Pinpoint the cell where the given text exists, returning its (x, y) midpoint coordinate. 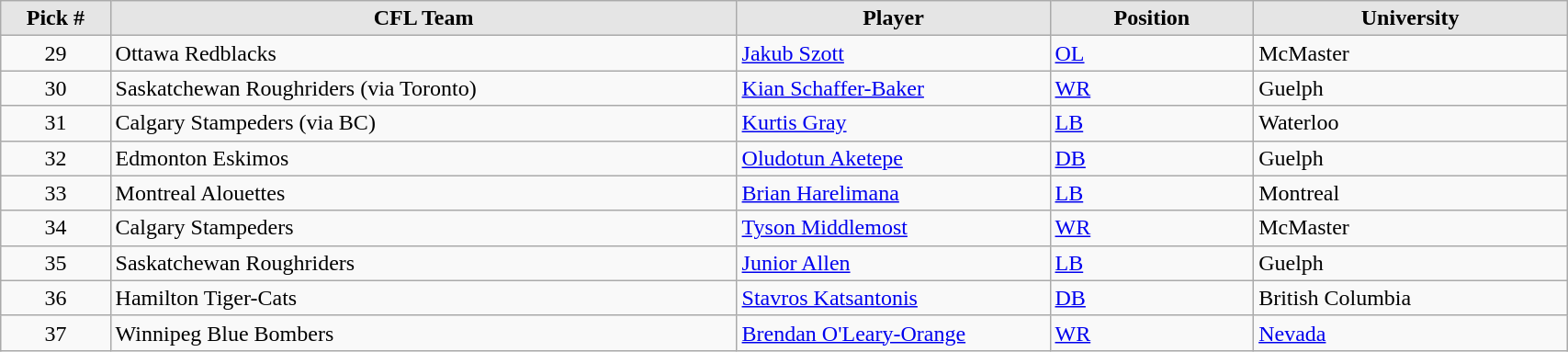
Jakub Szott (893, 53)
32 (55, 158)
Ottawa Redblacks (423, 53)
Oludotun Aketepe (893, 158)
Pick # (55, 18)
Calgary Stampeders (423, 228)
OL (1152, 53)
Edmonton Eskimos (423, 158)
Junior Allen (893, 263)
Position (1152, 18)
Tyson Middlemost (893, 228)
Hamilton Tiger-Cats (423, 298)
Saskatchewan Roughriders (423, 263)
35 (55, 263)
Saskatchewan Roughriders (via Toronto) (423, 88)
29 (55, 53)
Waterloo (1411, 123)
Player (893, 18)
Nevada (1411, 333)
31 (55, 123)
Kian Schaffer-Baker (893, 88)
33 (55, 193)
CFL Team (423, 18)
British Columbia (1411, 298)
University (1411, 18)
Kurtis Gray (893, 123)
Brian Harelimana (893, 193)
Calgary Stampeders (via BC) (423, 123)
Montreal (1411, 193)
34 (55, 228)
Stavros Katsantonis (893, 298)
Brendan O'Leary-Orange (893, 333)
37 (55, 333)
36 (55, 298)
Winnipeg Blue Bombers (423, 333)
30 (55, 88)
Montreal Alouettes (423, 193)
